Extract the [x, y] coordinate from the center of the cell holding the provided text.  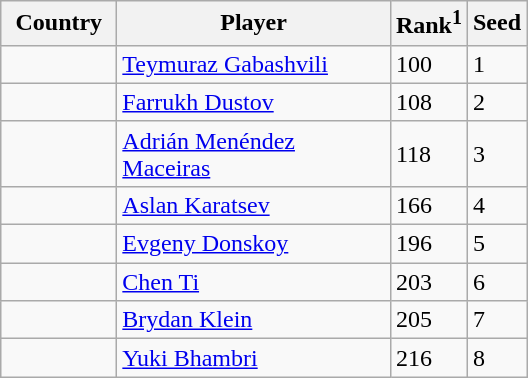
203 [428, 282]
108 [428, 102]
100 [428, 64]
7 [496, 320]
Evgeny Donskoy [254, 244]
4 [496, 205]
1 [496, 64]
5 [496, 244]
Player [254, 24]
118 [428, 154]
Chen Ti [254, 282]
3 [496, 154]
Country [59, 24]
Teymuraz Gabashvili [254, 64]
166 [428, 205]
196 [428, 244]
Aslan Karatsev [254, 205]
8 [496, 358]
6 [496, 282]
Farrukh Dustov [254, 102]
Yuki Bhambri [254, 358]
Rank1 [428, 24]
205 [428, 320]
Seed [496, 24]
216 [428, 358]
Brydan Klein [254, 320]
2 [496, 102]
Adrián Menéndez Maceiras [254, 154]
